Provide the [X, Y] coordinate of the cell's center where the given text is located.  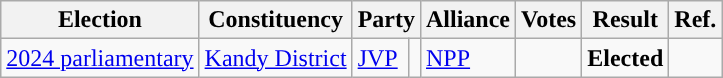
Party [386, 20]
Alliance [468, 20]
Kandy District [276, 58]
Election [100, 20]
Constituency [276, 20]
JVP [380, 58]
Elected [626, 58]
NPP [468, 58]
Ref. [696, 20]
Result [626, 20]
2024 parliamentary [100, 58]
Votes [549, 20]
